Determine the (x, y) coordinate at the center of the cell enclosing the given text.  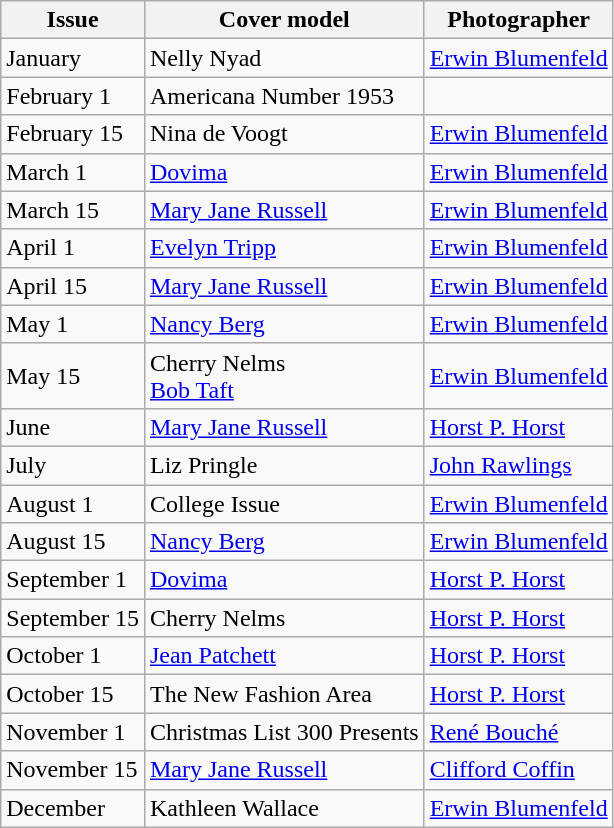
April 1 (73, 248)
John Rawlings (518, 465)
Nina de Voogt (284, 134)
March 15 (73, 210)
Americana Number 1953 (284, 96)
September 15 (73, 618)
January (73, 58)
September 1 (73, 580)
Issue (73, 20)
March 1 (73, 172)
June (73, 427)
August 1 (73, 503)
October 15 (73, 694)
Clifford Coffin (518, 770)
October 1 (73, 656)
August 15 (73, 542)
College Issue (284, 503)
Liz Pringle (284, 465)
November 1 (73, 732)
February 1 (73, 96)
December (73, 808)
Nelly Nyad (284, 58)
Cherry NelmsBob Taft (284, 376)
René Bouché (518, 732)
The New Fashion Area (284, 694)
November 15 (73, 770)
May 1 (73, 324)
April 15 (73, 286)
February 15 (73, 134)
Cover model (284, 20)
Photographer (518, 20)
Cherry Nelms (284, 618)
July (73, 465)
Jean Patchett (284, 656)
Christmas List 300 Presents (284, 732)
Evelyn Tripp (284, 248)
May 15 (73, 376)
Kathleen Wallace (284, 808)
